Capture the cell that displays the provided text and extract its [X, Y] central coordinate. 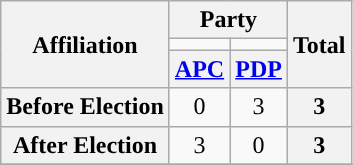
Affiliation [86, 44]
Party [228, 20]
After Election [86, 145]
Before Election [86, 107]
PDP [259, 69]
Total [319, 44]
APC [199, 69]
